Return (X, Y) of the center of cell containing provided text 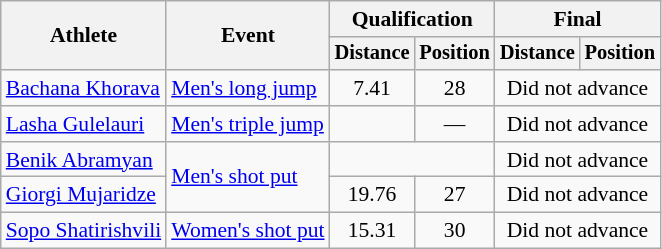
7.41 (372, 88)
Bachana Khorava (84, 88)
30 (454, 231)
Men's shot put (248, 178)
Sopo Shatirishvili (84, 231)
Men's triple jump (248, 124)
Benik Abramyan (84, 160)
Men's long jump (248, 88)
Lasha Gulelauri (84, 124)
Athlete (84, 36)
Giorgi Mujaridze (84, 195)
Event (248, 36)
Final (578, 19)
19.76 (372, 195)
— (454, 124)
28 (454, 88)
Qualification (412, 19)
15.31 (372, 231)
Women's shot put (248, 231)
27 (454, 195)
